Provide the (X, Y) coordinate of the cell's center where the given text is located.  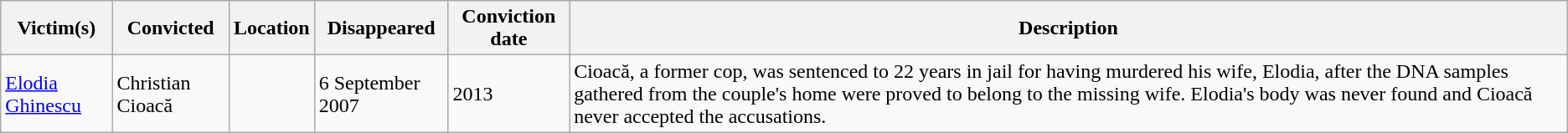
Christian Cioacă (171, 94)
Elodia Ghinescu (57, 94)
Victim(s) (57, 28)
Location (271, 28)
Conviction date (509, 28)
2013 (509, 94)
Description (1069, 28)
Convicted (171, 28)
6 September 2007 (381, 94)
Disappeared (381, 28)
